Provide the [x, y] coordinate of the cell's center where the given text is located.  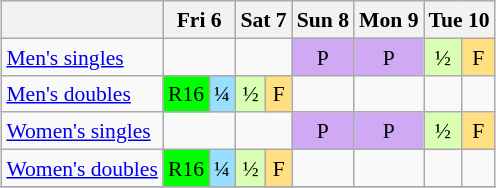
Women's singles [82, 130]
Men's doubles [82, 94]
Men's singles [82, 56]
Tue 10 [460, 20]
Sun 8 [323, 20]
Fri 6 [199, 20]
Women's doubles [82, 168]
Sat 7 [263, 20]
Mon 9 [388, 20]
